Extract the [X, Y] coordinate from the center of the cell holding the provided text.  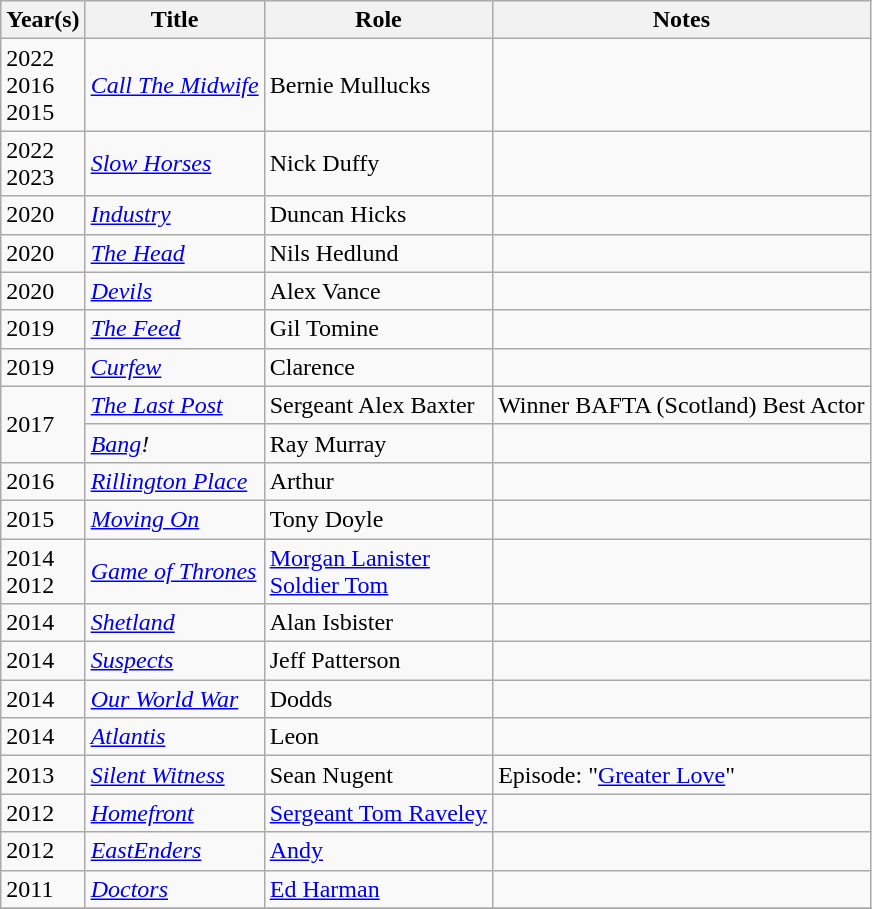
Game of Thrones [174, 570]
Clarence [378, 367]
Shetland [174, 623]
Atlantis [174, 737]
Nick Duffy [378, 164]
Andy [378, 851]
Title [174, 20]
Nils Hedlund [378, 253]
Winner BAFTA (Scotland) Best Actor [682, 405]
Industry [174, 215]
2016 [43, 481]
EastEnders [174, 851]
Bernie Mullucks [378, 85]
Ray Murray [378, 443]
2015 [43, 519]
Dodds [378, 699]
Suspects [174, 661]
Alex Vance [378, 291]
Leon [378, 737]
Call The Midwife [174, 85]
Sean Nugent [378, 775]
Notes [682, 20]
Bang! [174, 443]
The Head [174, 253]
Our World War [174, 699]
20222023 [43, 164]
Sergeant Tom Raveley [378, 813]
Ed Harman [378, 889]
Silent Witness [174, 775]
Year(s) [43, 20]
Alan Isbister [378, 623]
Sergeant Alex Baxter [378, 405]
2017 [43, 424]
Tony Doyle [378, 519]
Homefront [174, 813]
20142012 [43, 570]
Rillington Place [174, 481]
The Last Post [174, 405]
2011 [43, 889]
The Feed [174, 329]
Morgan LanisterSoldier Tom [378, 570]
Moving On [174, 519]
Doctors [174, 889]
2013 [43, 775]
Role [378, 20]
Devils [174, 291]
Duncan Hicks [378, 215]
Slow Horses [174, 164]
Gil Tomine [378, 329]
Jeff Patterson [378, 661]
Episode: "Greater Love" [682, 775]
202220162015 [43, 85]
Arthur [378, 481]
Curfew [174, 367]
